For the text-containing cell, return its midpoint in (x, y) coordinate format. 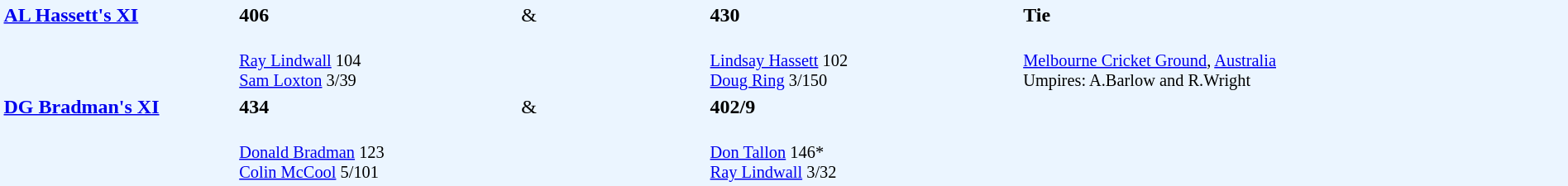
AL Hassett's XI (119, 47)
DG Bradman's XI (119, 139)
Donald Bradman 123 Colin McCool 5/101 (378, 152)
434 (378, 107)
Don Tallon 146* Ray Lindwall 3/32 (864, 152)
Tie (1293, 15)
Lindsay Hassett 102 Doug Ring 3/150 (864, 61)
430 (864, 15)
402/9 (864, 107)
Ray Lindwall 104 Sam Loxton 3/39 (378, 61)
406 (378, 15)
Melbourne Cricket Ground, Australia Umpires: A.Barlow and R.Wright (1293, 107)
